Return [x, y] of the center of cell containing provided text 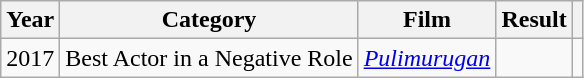
Year [30, 20]
Category [209, 20]
Result [534, 20]
Pulimurugan [427, 58]
Best Actor in a Negative Role [209, 58]
Film [427, 20]
2017 [30, 58]
